Scan for the cell matching the given text and deliver its (X, Y) coordinate at center. 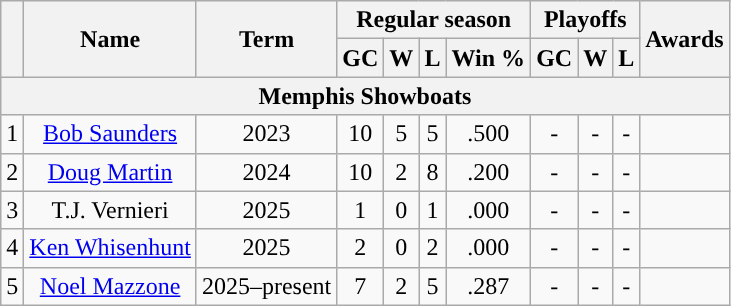
.287 (488, 286)
Doug Martin (110, 172)
2023 (266, 134)
7 (360, 286)
.500 (488, 134)
Win % (488, 58)
Bob Saunders (110, 134)
2024 (266, 172)
T.J. Vernieri (110, 210)
Name (110, 39)
.200 (488, 172)
Ken Whisenhunt (110, 248)
Awards (684, 39)
Playoffs (586, 20)
2025–present (266, 286)
8 (432, 172)
Noel Mazzone (110, 286)
3 (12, 210)
4 (12, 248)
Memphis Showboats (365, 96)
Regular season (434, 20)
Term (266, 39)
